Detect which cell encompasses the target text, then output its (X, Y) center coordinate. 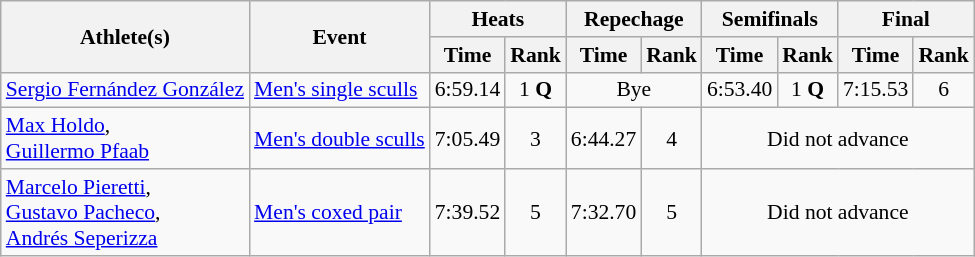
Men's coxed pair (340, 212)
Athlete(s) (125, 36)
Semifinals (770, 19)
Max Holdo, Guillermo Pfaab (125, 138)
Marcelo Pieretti, Gustavo Pacheco, Andrés Seperizza (125, 212)
Repechage (634, 19)
7:39.52 (468, 212)
Event (340, 36)
Men's single sculls (340, 90)
Heats (498, 19)
7:15.53 (876, 90)
6:53.40 (740, 90)
6:44.27 (604, 138)
Bye (634, 90)
7:05.49 (468, 138)
Men's double sculls (340, 138)
6:59.14 (468, 90)
7:32.70 (604, 212)
Sergio Fernández González (125, 90)
Final (906, 19)
3 (536, 138)
6 (944, 90)
4 (672, 138)
